For the text-containing cell, return its midpoint in [x, y] coordinate format. 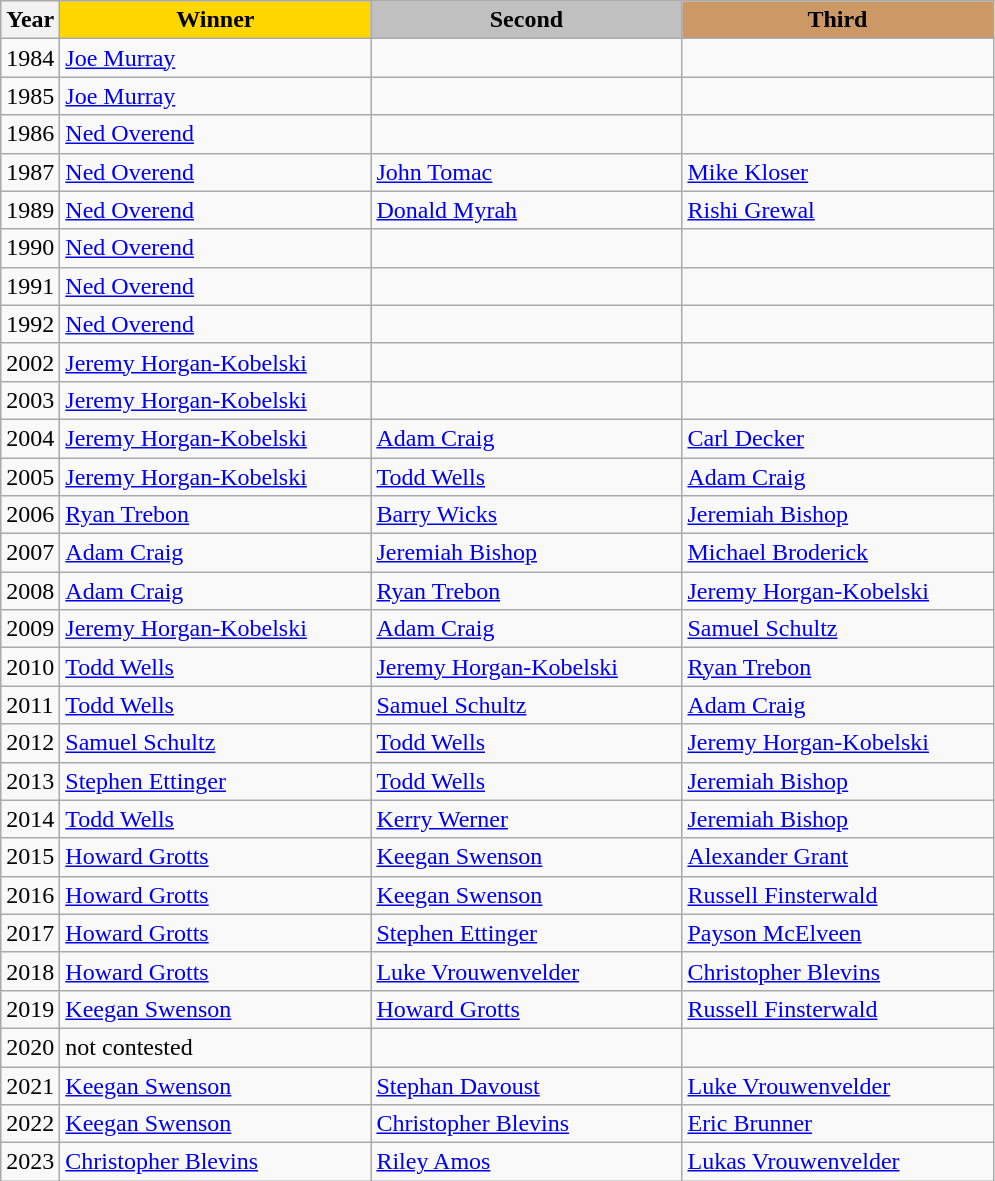
1987 [30, 172]
1991 [30, 286]
Mike Kloser [838, 172]
2004 [30, 438]
Riley Amos [526, 1162]
1989 [30, 210]
Kerry Werner [526, 819]
2008 [30, 591]
Stephan Davoust [526, 1085]
Carl Decker [838, 438]
2017 [30, 933]
2007 [30, 553]
2018 [30, 971]
2023 [30, 1162]
Year [30, 20]
Rishi Grewal [838, 210]
1992 [30, 324]
Eric Brunner [838, 1124]
1985 [30, 96]
1986 [30, 134]
2019 [30, 1009]
2015 [30, 857]
Winner [216, 20]
Payson McElveen [838, 933]
2021 [30, 1085]
2022 [30, 1124]
2006 [30, 515]
Second [526, 20]
Alexander Grant [838, 857]
not contested [216, 1047]
2013 [30, 781]
Third [838, 20]
John Tomac [526, 172]
Donald Myrah [526, 210]
2016 [30, 895]
2010 [30, 667]
2014 [30, 819]
1984 [30, 58]
1990 [30, 248]
2011 [30, 705]
2009 [30, 629]
2020 [30, 1047]
Michael Broderick [838, 553]
2003 [30, 400]
2002 [30, 362]
Barry Wicks [526, 515]
2005 [30, 477]
2012 [30, 743]
Lukas Vrouwenvelder [838, 1162]
